Provide the [x, y] coordinate of the cell's center where the given text is located.  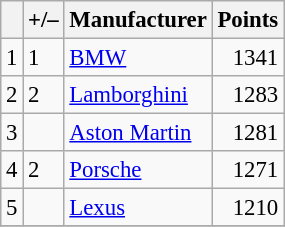
1283 [248, 95]
1281 [248, 133]
Manufacturer [138, 20]
Lexus [138, 208]
Lamborghini [138, 95]
1271 [248, 170]
3 [12, 133]
4 [12, 170]
1341 [248, 58]
BMW [138, 58]
5 [12, 208]
Points [248, 20]
+/– [44, 20]
1210 [248, 208]
Porsche [138, 170]
Aston Martin [138, 133]
